Extract the (x, y) coordinate from the center of the cell holding the provided text.  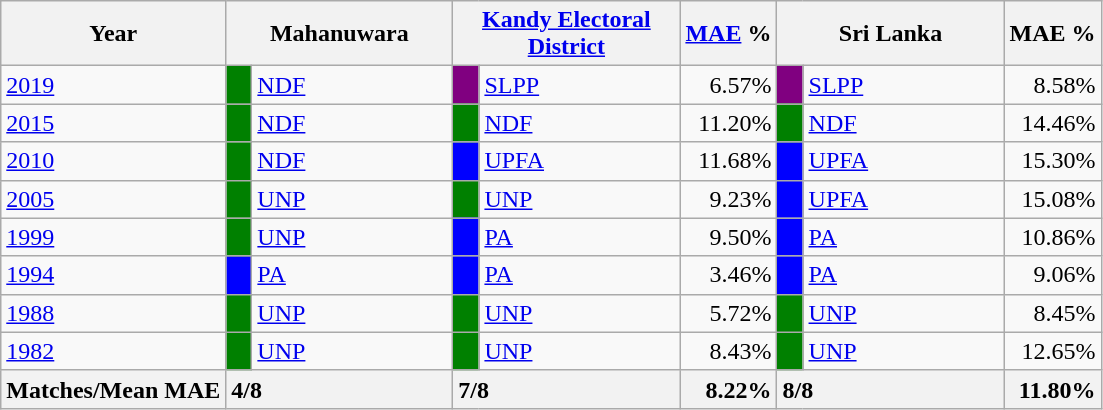
8.58% (1052, 85)
11.20% (728, 123)
6.57% (728, 85)
5.72% (728, 313)
8/8 (890, 389)
9.50% (728, 237)
3.46% (728, 275)
8.45% (1052, 313)
9.06% (1052, 275)
14.46% (1052, 123)
8.22% (728, 389)
11.80% (1052, 389)
7/8 (566, 389)
Year (114, 34)
Kandy Electoral District (566, 34)
Matches/Mean MAE (114, 389)
12.65% (1052, 351)
2005 (114, 199)
1994 (114, 275)
9.23% (728, 199)
2015 (114, 123)
Sri Lanka (890, 34)
11.68% (728, 161)
1982 (114, 351)
Mahanuwara (340, 34)
2019 (114, 85)
15.30% (1052, 161)
8.43% (728, 351)
2010 (114, 161)
10.86% (1052, 237)
1999 (114, 237)
4/8 (340, 389)
1988 (114, 313)
15.08% (1052, 199)
